Capture the cell that displays the provided text and extract its [X, Y] central coordinate. 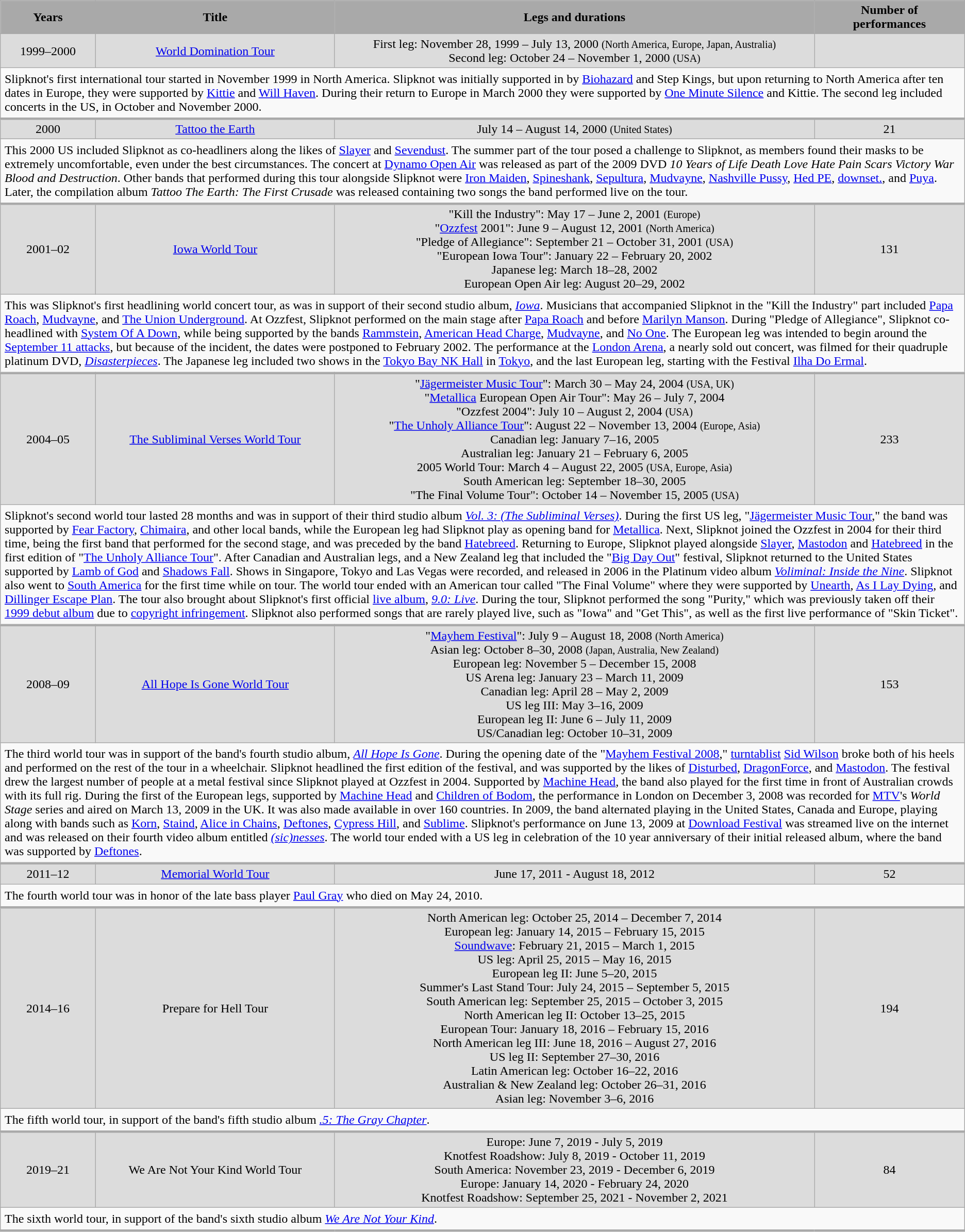
84 [890, 1170]
2014–16 [48, 1008]
Number ofperformances [890, 18]
233 [890, 439]
21 [890, 129]
2004–05 [48, 439]
52 [890, 874]
2001–02 [48, 248]
The sixth world tour, in support of the band's sixth studio album We Are Not Your Kind. [482, 1220]
153 [890, 685]
World Domination Tour [215, 51]
194 [890, 1008]
1999–2000 [48, 51]
2008–09 [48, 685]
July 14 – August 14, 2000 (United States) [574, 129]
First leg: November 28, 1999 – July 13, 2000 (North America, Europe, Japan, Australia)Second leg: October 24 – November 1, 2000 (USA) [574, 51]
Legs and durations [574, 18]
June 17, 2011 - August 18, 2012 [574, 874]
Prepare for Hell Tour [215, 1008]
Years [48, 18]
2000 [48, 129]
We Are Not Your Kind World Tour [215, 1170]
2011–12 [48, 874]
Memorial World Tour [215, 874]
The Subliminal Verses World Tour [215, 439]
Title [215, 18]
2019–21 [48, 1170]
Tattoo the Earth [215, 129]
The fifth world tour, in support of the band's fifth studio album .5: The Gray Chapter. [482, 1120]
Iowa World Tour [215, 248]
All Hope Is Gone World Tour [215, 685]
131 [890, 248]
The fourth world tour was in honor of the late bass player Paul Gray who died on May 24, 2010. [482, 896]
